Scan for the cell matching the given text and deliver its (X, Y) coordinate at center. 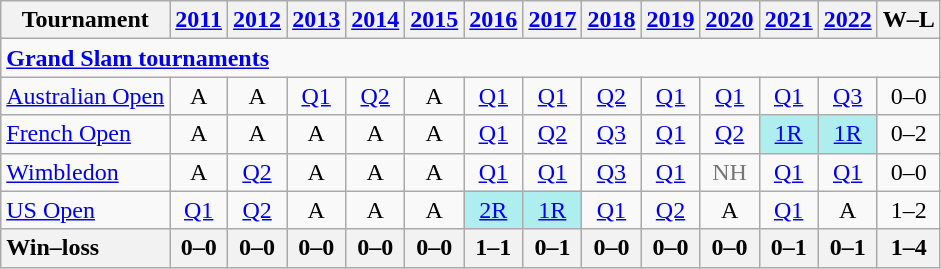
2021 (788, 20)
2013 (316, 20)
1–4 (908, 248)
Wimbledon (86, 172)
2R (494, 210)
2011 (199, 20)
W–L (908, 20)
2017 (552, 20)
French Open (86, 134)
Australian Open (86, 96)
0–2 (908, 134)
2018 (612, 20)
2015 (434, 20)
NH (730, 172)
US Open (86, 210)
1–1 (494, 248)
Tournament (86, 20)
Win–loss (86, 248)
2020 (730, 20)
2019 (670, 20)
1–2 (908, 210)
2012 (258, 20)
2016 (494, 20)
Grand Slam tournaments (471, 58)
2022 (848, 20)
2014 (376, 20)
